Scan for the cell matching the given text and deliver its (X, Y) coordinate at center. 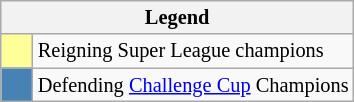
Legend (178, 17)
Defending Challenge Cup Champions (194, 85)
Reigning Super League champions (194, 51)
